Scan for the cell matching the given text and deliver its [x, y] coordinate at center. 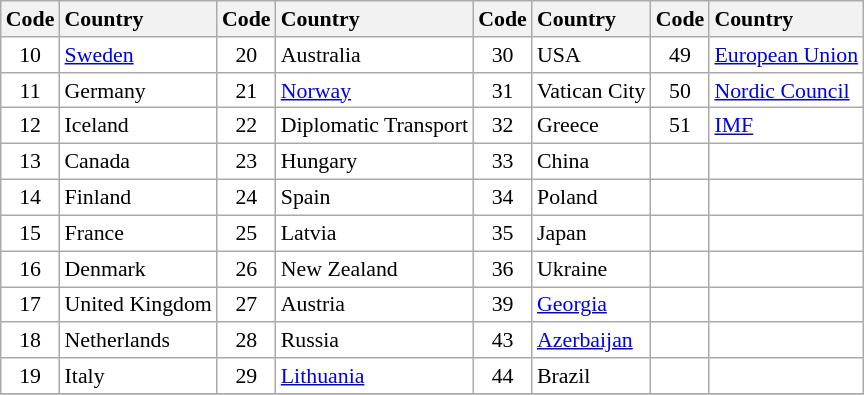
39 [502, 304]
44 [502, 375]
16 [30, 268]
15 [30, 233]
IMF [786, 125]
32 [502, 125]
Finland [138, 197]
25 [246, 233]
Vatican City [592, 90]
14 [30, 197]
Denmark [138, 268]
Russia [375, 340]
France [138, 233]
Spain [375, 197]
23 [246, 161]
Azerbaijan [592, 340]
13 [30, 161]
49 [680, 54]
20 [246, 54]
Iceland [138, 125]
European Union [786, 54]
22 [246, 125]
Norway [375, 90]
United Kingdom [138, 304]
35 [502, 233]
Canada [138, 161]
10 [30, 54]
Lithuania [375, 375]
36 [502, 268]
21 [246, 90]
11 [30, 90]
Japan [592, 233]
43 [502, 340]
29 [246, 375]
Poland [592, 197]
17 [30, 304]
30 [502, 54]
31 [502, 90]
Nordic Council [786, 90]
Netherlands [138, 340]
Diplomatic Transport [375, 125]
Greece [592, 125]
China [592, 161]
27 [246, 304]
18 [30, 340]
Ukraine [592, 268]
Germany [138, 90]
24 [246, 197]
Hungary [375, 161]
Georgia [592, 304]
33 [502, 161]
Brazil [592, 375]
26 [246, 268]
Latvia [375, 233]
USA [592, 54]
50 [680, 90]
New Zealand [375, 268]
51 [680, 125]
Italy [138, 375]
34 [502, 197]
Austria [375, 304]
Australia [375, 54]
Sweden [138, 54]
19 [30, 375]
12 [30, 125]
28 [246, 340]
